Return the (X, Y) coordinate for the center point of the cell that contains the specified text.  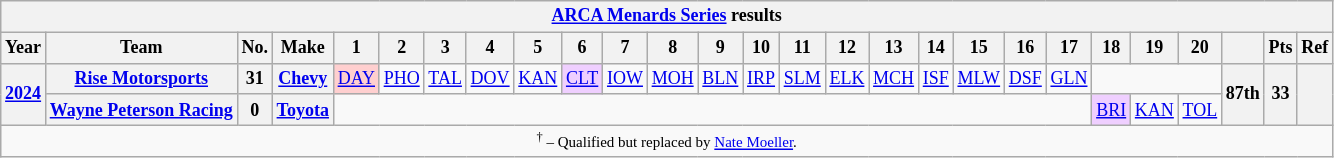
DAY (356, 78)
ARCA Menards Series results (667, 16)
Make (302, 48)
17 (1069, 48)
6 (582, 48)
2 (402, 48)
MCH (894, 78)
11 (802, 48)
Toyota (302, 110)
DSF (1025, 78)
† – Qualified but replaced by Nate Moeller. (667, 141)
TAL (445, 78)
Ref (1315, 48)
8 (672, 48)
12 (847, 48)
87th (1244, 94)
9 (720, 48)
BLN (720, 78)
TOL (1200, 110)
DOV (490, 78)
Wayne Peterson Racing (141, 110)
MOH (672, 78)
SLM (802, 78)
10 (762, 48)
14 (936, 48)
13 (894, 48)
19 (1155, 48)
31 (254, 78)
IRP (762, 78)
IOW (626, 78)
GLN (1069, 78)
20 (1200, 48)
4 (490, 48)
No. (254, 48)
15 (978, 48)
0 (254, 110)
PHO (402, 78)
Pts (1280, 48)
Rise Motorsports (141, 78)
7 (626, 48)
2024 (24, 94)
18 (1112, 48)
BRI (1112, 110)
ISF (936, 78)
5 (538, 48)
16 (1025, 48)
ELK (847, 78)
CLT (582, 78)
Chevy (302, 78)
33 (1280, 94)
Year (24, 48)
1 (356, 48)
MLW (978, 78)
3 (445, 48)
Team (141, 48)
